Search for the cell housing the specified text and yield its (X, Y) center coordinate. 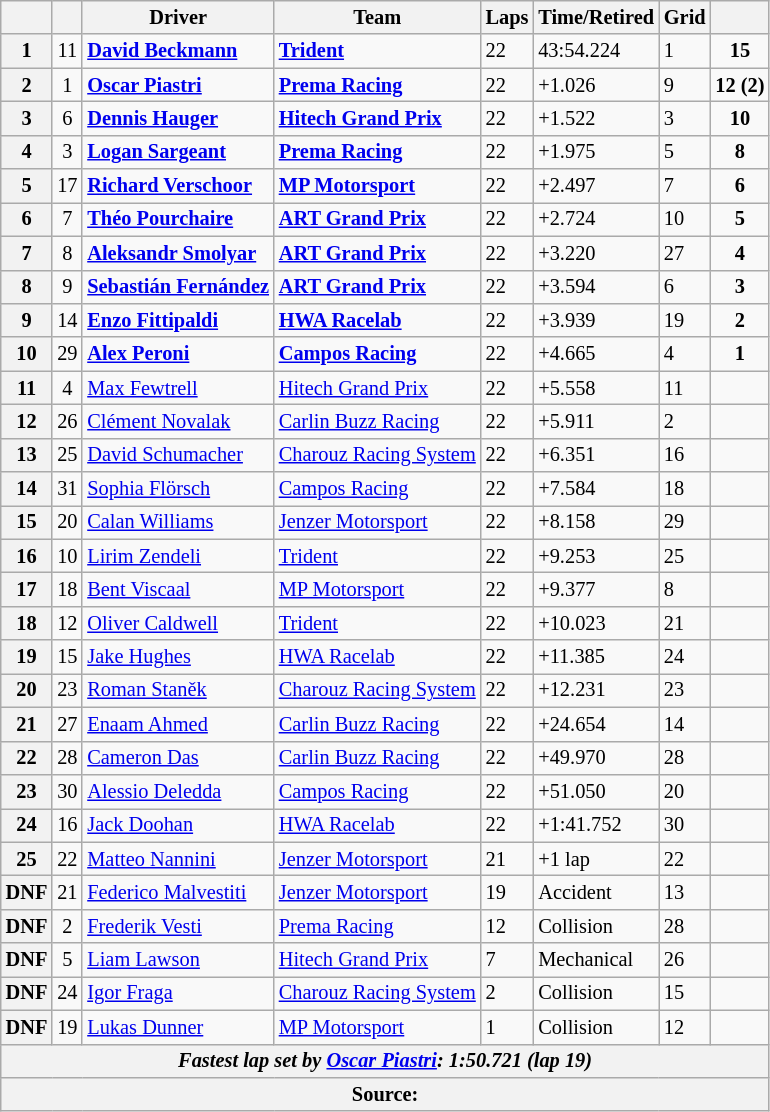
Fastest lap set by Oscar Piastri: 1:50.721 (lap 19) (386, 1061)
+3.594 (596, 287)
Sophia Flörsch (178, 489)
Cameron Das (178, 758)
+24.654 (596, 724)
Lirim Zendeli (178, 556)
Alessio Deledda (178, 791)
Clément Novalak (178, 421)
+10.023 (596, 623)
Jack Doohan (178, 825)
+9.253 (596, 556)
43:54.224 (596, 51)
Matteo Nannini (178, 859)
+4.665 (596, 354)
Oliver Caldwell (178, 623)
Théo Pourchaire (178, 219)
Logan Sargeant (178, 152)
Oscar Piastri (178, 85)
+1.026 (596, 85)
+1.522 (596, 118)
12 (2) (740, 85)
+3.939 (596, 320)
Max Fewtrell (178, 388)
+51.050 (596, 791)
Enzo Fittipaldi (178, 320)
+1 lap (596, 859)
Sebastián Fernández (178, 287)
+8.158 (596, 522)
Bent Viscaal (178, 589)
+9.377 (596, 589)
+11.385 (596, 657)
Laps (508, 17)
Igor Fraga (178, 993)
Jake Hughes (178, 657)
Accident (596, 892)
Time/Retired (596, 17)
+1.975 (596, 152)
+7.584 (596, 489)
Driver (178, 17)
Team (378, 17)
+2.497 (596, 186)
+5.558 (596, 388)
+2.724 (596, 219)
+49.970 (596, 758)
Calan Williams (178, 522)
Aleksandr Smolyar (178, 253)
Liam Lawson (178, 960)
Enaam Ahmed (178, 724)
Frederik Vesti (178, 926)
Roman Staněk (178, 690)
+1:41.752 (596, 825)
David Beckmann (178, 51)
Federico Malvestiti (178, 892)
Mechanical (596, 960)
Grid (685, 17)
31 (67, 489)
+6.351 (596, 455)
Lukas Dunner (178, 1027)
Source: (386, 1094)
David Schumacher (178, 455)
Dennis Hauger (178, 118)
+5.911 (596, 421)
+12.231 (596, 690)
+3.220 (596, 253)
Richard Verschoor (178, 186)
Alex Peroni (178, 354)
